Provide the (x, y) coordinate of the cell's center where the given text is located.  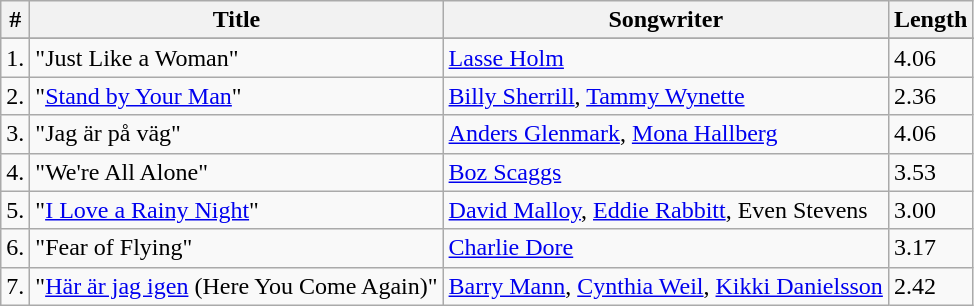
3. (16, 134)
Boz Scaggs (666, 172)
2.36 (930, 96)
Lasse Holm (666, 58)
David Malloy, Eddie Rabbitt, Even Stevens (666, 210)
Billy Sherrill, Tammy Wynette (666, 96)
"Jag är på väg" (236, 134)
Title (236, 20)
4. (16, 172)
# (16, 20)
5. (16, 210)
6. (16, 248)
Length (930, 20)
3.17 (930, 248)
2.42 (930, 286)
Anders Glenmark, Mona Hallberg (666, 134)
3.53 (930, 172)
Charlie Dore (666, 248)
2. (16, 96)
"Här är jag igen (Here You Come Again)" (236, 286)
Songwriter (666, 20)
"Just Like a Woman" (236, 58)
"Stand by Your Man" (236, 96)
"I Love a Rainy Night" (236, 210)
1. (16, 58)
Barry Mann, Cynthia Weil, Kikki Danielsson (666, 286)
"We're All Alone" (236, 172)
7. (16, 286)
3.00 (930, 210)
"Fear of Flying" (236, 248)
